Extract the [X, Y] coordinate from the center of the cell holding the provided text.  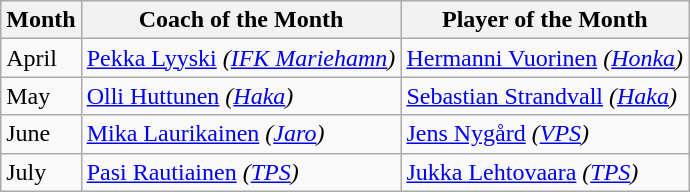
July [41, 172]
Olli Huttunen (Haka) [241, 96]
Jens Nygård (VPS) [545, 134]
Jukka Lehtovaara (TPS) [545, 172]
Mika Laurikainen (Jaro) [241, 134]
Coach of the Month [241, 20]
April [41, 58]
Pekka Lyyski (IFK Mariehamn) [241, 58]
Month [41, 20]
Pasi Rautiainen (TPS) [241, 172]
May [41, 96]
Hermanni Vuorinen (Honka) [545, 58]
Player of the Month [545, 20]
Sebastian Strandvall (Haka) [545, 96]
June [41, 134]
